Output the [x, y] coordinate of the center of the cell containing the given text.  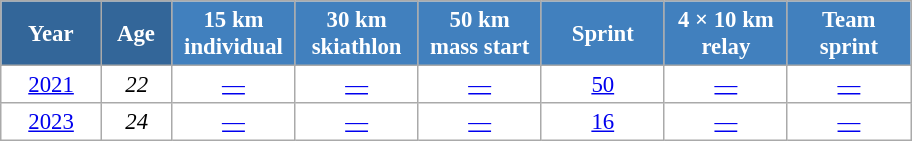
4 × 10 km relay [726, 34]
30 km skiathlon [356, 34]
22 [136, 85]
Year [52, 34]
16 [602, 122]
2021 [52, 85]
Sprint [602, 34]
Team sprint [848, 34]
24 [136, 122]
50 km mass start [480, 34]
15 km individual [234, 34]
Age [136, 34]
2023 [52, 122]
50 [602, 85]
